Output the [X, Y] coordinate of the center of the cell containing the given text.  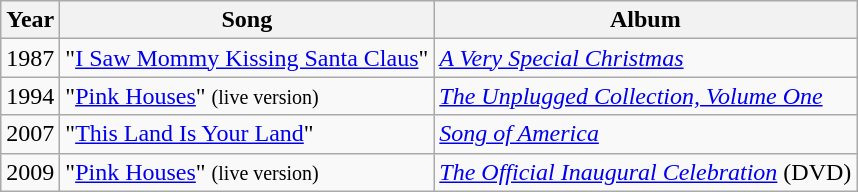
The Official Inaugural Celebration (DVD) [646, 172]
"This Land Is Your Land" [247, 134]
1994 [30, 96]
The Unplugged Collection, Volume One [646, 96]
Year [30, 20]
1987 [30, 58]
2009 [30, 172]
"I Saw Mommy Kissing Santa Claus" [247, 58]
Album [646, 20]
2007 [30, 134]
Song of America [646, 134]
Song [247, 20]
A Very Special Christmas [646, 58]
